For the text-containing cell, return its midpoint in (X, Y) coordinate format. 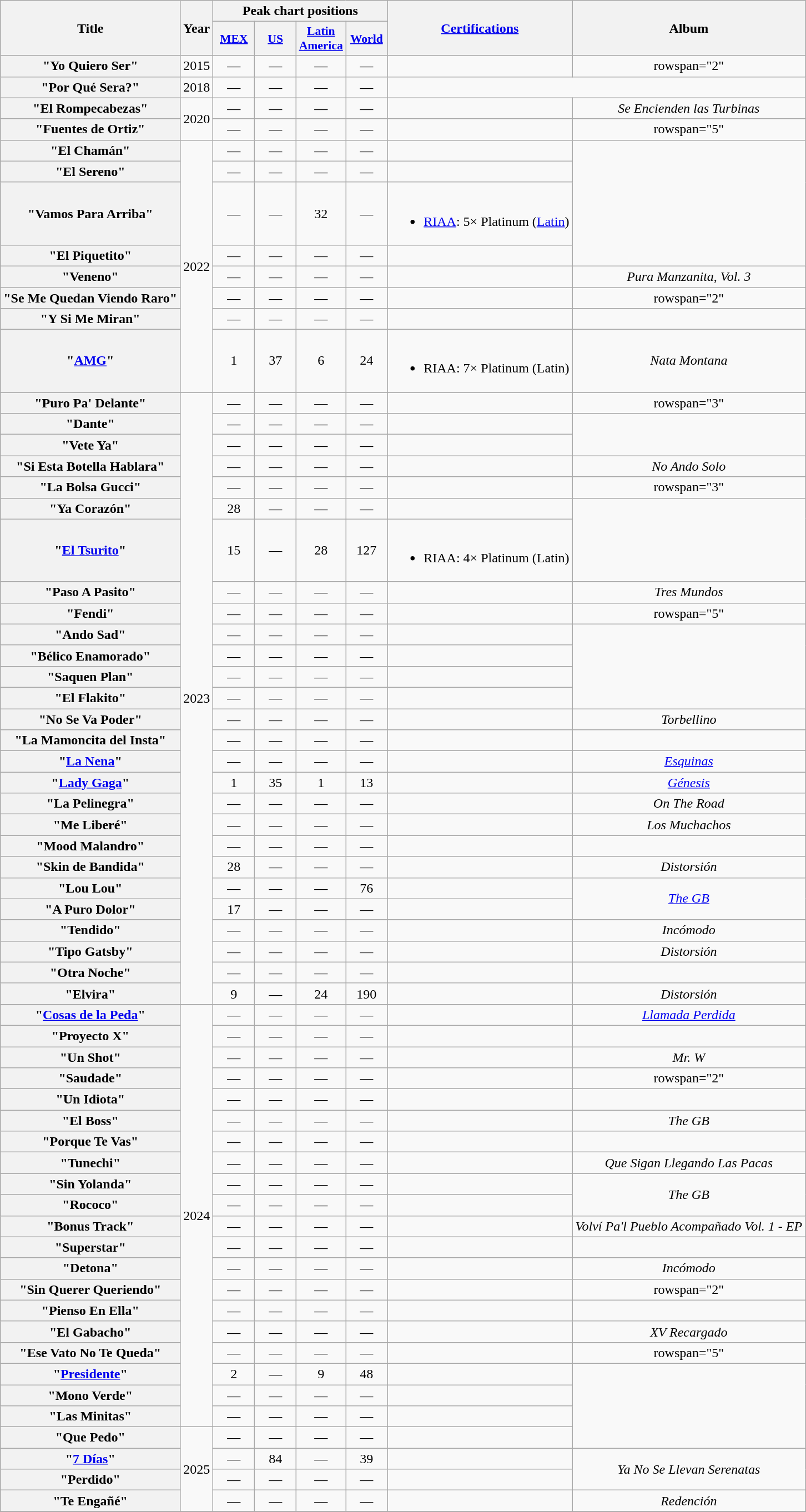
"Un Shot" (90, 1057)
Album (689, 28)
RIAA: 7× Platinum (Latin) (480, 361)
"Proyecto X" (90, 1036)
"Te Engañé" (90, 1501)
"Saudade" (90, 1078)
"Veneno" (90, 276)
Génesis (689, 783)
Mr. W (689, 1057)
190 (366, 994)
Los Muchachos (689, 825)
37 (275, 361)
"Por Qué Sera?" (90, 87)
"La Pelinegra" (90, 804)
"Sin Querer Queriendo" (90, 1289)
76 (366, 888)
MEX (234, 39)
"Cosas de la Peda" (90, 1015)
Que Sigan Llegando Las Pacas (689, 1163)
"Un Idiota" (90, 1100)
"La Mamoncita del Insta" (90, 740)
"El Chamán" (90, 150)
Ya No Se Llevan Serenatas (689, 1469)
"Porque Te Vas" (90, 1142)
"Lou Lou" (90, 888)
32 (321, 213)
"La Bolsa Gucci" (90, 487)
"Rococo" (90, 1205)
"Bonus Track" (90, 1226)
127 (366, 551)
"Tipo Gatsby" (90, 951)
"La Nena" (90, 762)
13 (366, 783)
"El Flakito" (90, 698)
"El Rompecabezas" (90, 108)
2018 (197, 87)
"Tunechi" (90, 1163)
17 (234, 909)
"El Boss" (90, 1121)
"Sin Yolanda" (90, 1184)
"Ese Vato No Te Queda" (90, 1353)
XV Recargado (689, 1332)
"Otra Noche" (90, 972)
Nata Montana (689, 361)
"Tendido" (90, 930)
RIAA: 4× Platinum (Latin) (480, 551)
Pura Manzanita, Vol. 3 (689, 276)
2024 (197, 1216)
35 (275, 783)
15 (234, 551)
"A Puro Dolor" (90, 909)
2023 (197, 698)
"Ando Sad" (90, 634)
2020 (197, 119)
"El Piquetito" (90, 255)
"Paso A Pasito" (90, 592)
"Si Esta Botella Hablara" (90, 466)
"Me Liberé" (90, 825)
"Detona" (90, 1268)
"Skin de Bandida" (90, 867)
"Mono Verde" (90, 1395)
Esquinas (689, 762)
US (275, 39)
"Saquen Plan" (90, 677)
"Mood Malandro" (90, 846)
"Bélico Enamorado" (90, 656)
Torbellino (689, 719)
"Superstar" (90, 1247)
Year (197, 28)
"Vete Ya" (90, 445)
Se Encienden las Turbinas (689, 108)
84 (275, 1459)
On The Road (689, 804)
"Que Pedo" (90, 1438)
"No Se Va Poder" (90, 719)
"AMG" (90, 361)
"Elvira" (90, 994)
2025 (197, 1469)
World (366, 39)
"Lady Gaga" (90, 783)
"Las Minitas" (90, 1417)
2022 (197, 266)
2015 (197, 66)
"Vamos Para Arriba" (90, 213)
"Fendi" (90, 613)
Title (90, 28)
"Presidente" (90, 1374)
"Perdido" (90, 1480)
"Pienso En Ella" (90, 1311)
"7 Días" (90, 1459)
"Puro Pa' Delante" (90, 403)
"Yo Quiero Ser" (90, 66)
RIAA: 5× Platinum (Latin) (480, 213)
Tres Mundos (689, 592)
Volví Pa'l Pueblo Acompañado Vol. 1 - EP (689, 1226)
"El Gabacho" (90, 1332)
Llamada Perdida (689, 1015)
"Se Me Quedan Viendo Raro" (90, 298)
"Dante" (90, 424)
No Ando Solo (689, 466)
Peak chart positions (300, 11)
Redención (689, 1501)
"Fuentes de Ortiz" (90, 129)
2 (234, 1374)
"El Sereno" (90, 172)
"Y Si Me Miran" (90, 319)
48 (366, 1374)
Latin America (321, 39)
"Ya Corazón" (90, 508)
39 (366, 1459)
"El Tsurito" (90, 551)
Certifications (480, 28)
6 (321, 361)
